Capture the cell that displays the provided text and extract its [X, Y] central coordinate. 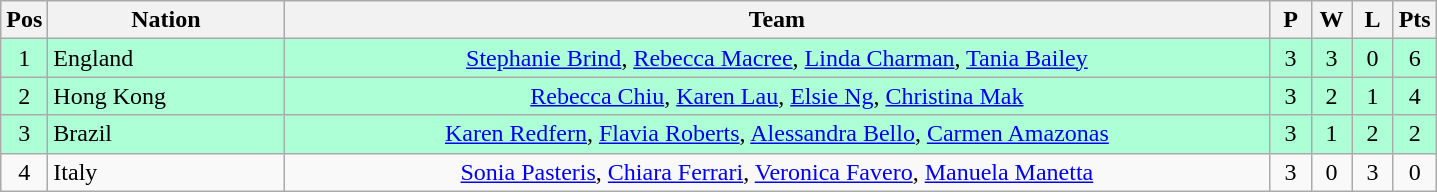
Hong Kong [166, 96]
Sonia Pasteris, Chiara Ferrari, Veronica Favero, Manuela Manetta [777, 172]
W [1332, 20]
Brazil [166, 134]
Italy [166, 172]
6 [1414, 58]
Team [777, 20]
Stephanie Brind, Rebecca Macree, Linda Charman, Tania Bailey [777, 58]
Nation [166, 20]
L [1372, 20]
England [166, 58]
Pts [1414, 20]
Rebecca Chiu, Karen Lau, Elsie Ng, Christina Mak [777, 96]
Pos [24, 20]
P [1290, 20]
Karen Redfern, Flavia Roberts, Alessandra Bello, Carmen Amazonas [777, 134]
